Scan for the cell matching the given text and deliver its (x, y) coordinate at center. 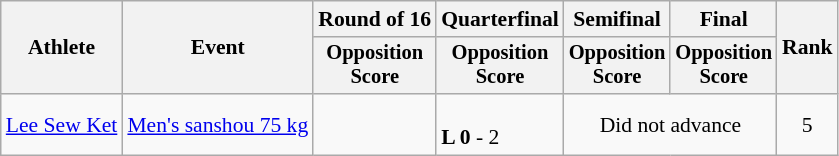
Lee Sew Ket (62, 124)
Did not advance (670, 124)
Athlete (62, 48)
Rank (808, 48)
Event (218, 48)
Semifinal (618, 19)
Men's sanshou 75 kg (218, 124)
Quarterfinal (500, 19)
L 0 - 2 (500, 124)
5 (808, 124)
Final (724, 19)
Round of 16 (374, 19)
